Identify which cell holds the provided text, then report its (x, y) central coordinate. 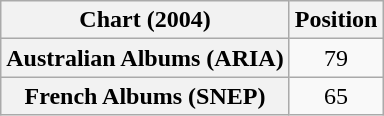
Position (336, 20)
Australian Albums (ARIA) (145, 58)
French Albums (SNEP) (145, 96)
65 (336, 96)
79 (336, 58)
Chart (2004) (145, 20)
